Scan for the cell matching the given text and deliver its [X, Y] coordinate at center. 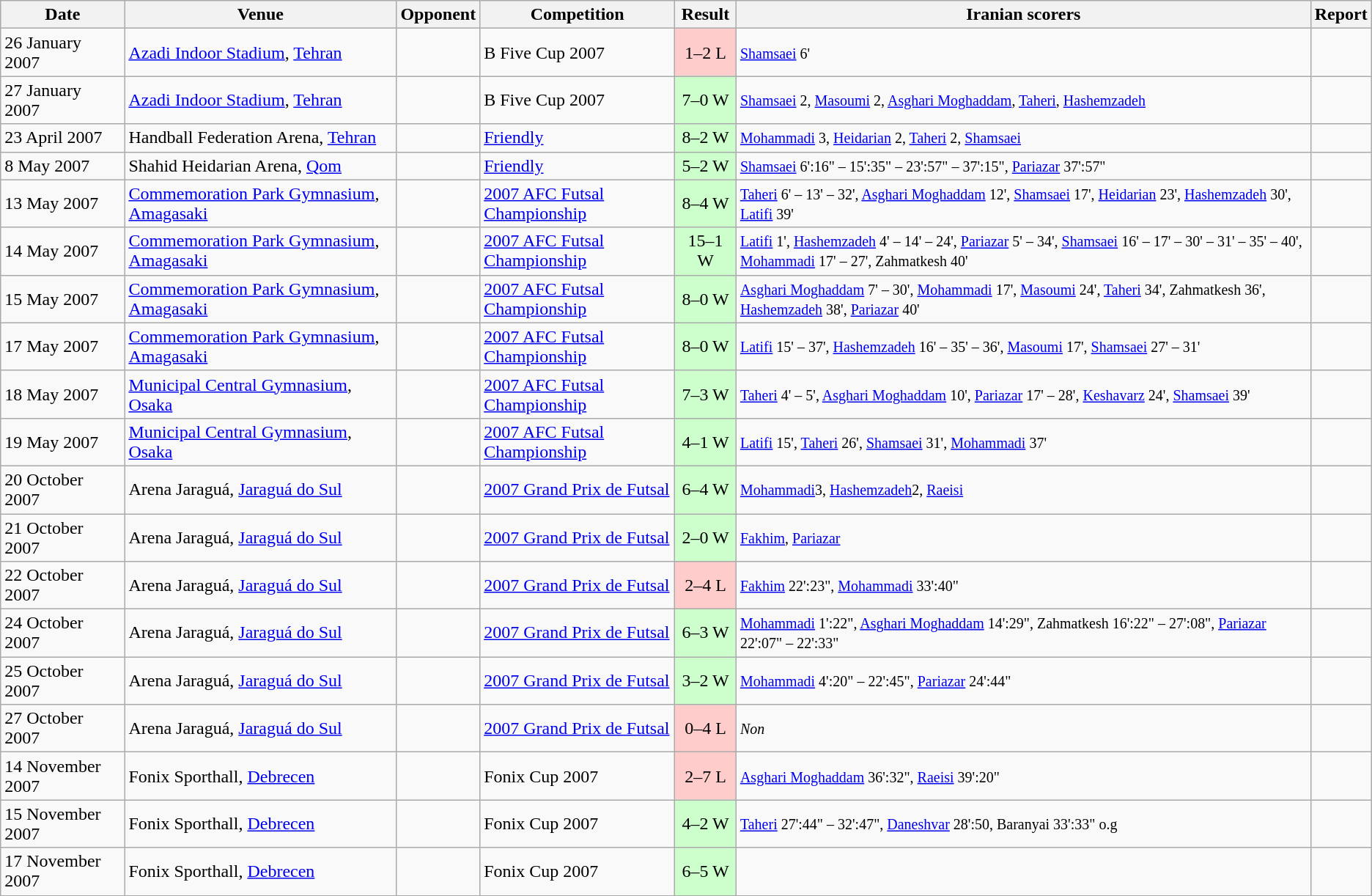
Taheri 6' – 13' – 32', Asghari Moghaddam 12', Shamsaei 17', Heidarian 23', Hashemzadeh 30', Latifi 39' [1023, 204]
Mohammadi 4':20" – 22':45", Pariazar 24':44" [1023, 680]
Shamsaei 2, Masoumi 2, Asghari Moghaddam, Taheri, Hashemzadeh [1023, 100]
15 November 2007 [63, 824]
3–2 W [706, 680]
2–7 L [706, 776]
27 January 2007 [63, 100]
Venue [261, 15]
1–2 L [706, 53]
4–2 W [706, 824]
6–4 W [706, 490]
8 May 2007 [63, 166]
0–4 L [706, 729]
20 October 2007 [63, 490]
Shamsaei 6':16" – 15':35" – 23':57" – 37':15", Pariazar 37':57" [1023, 166]
17 May 2007 [63, 346]
Fakhim, Pariazar [1023, 537]
Opponent [438, 15]
26 January 2007 [63, 53]
Latifi 1', Hashemzadeh 4' – 14' – 24', Pariazar 5' – 34', Shamsaei 16' – 17' – 30' – 31' – 35' – 40', Mohammadi 17' – 27', Zahmatkesh 40' [1023, 251]
15 May 2007 [63, 299]
Result [706, 15]
27 October 2007 [63, 729]
Mohammadi 1':22", Asghari Moghaddam 14':29", Zahmatkesh 16':22" – 27':08", Pariazar 22':07" – 22':33" [1023, 634]
23 April 2007 [63, 138]
Shahid Heidarian Arena, Qom [261, 166]
22 October 2007 [63, 585]
25 October 2007 [63, 680]
Asghari Moghaddam 7' – 30', Mohammadi 17', Masoumi 24', Taheri 34', Zahmatkesh 36', Hashemzadeh 38', Pariazar 40' [1023, 299]
Iranian scorers [1023, 15]
Mohammadi3, Hashemzadeh2, Raeisi [1023, 490]
Taheri 27':44" – 32':47", Daneshvar 28':50, Baranyai 33':33" o.g [1023, 824]
Taheri 4' – 5', Asghari Moghaddam 10', Pariazar 17' – 28', Keshavarz 24', Shamsaei 39' [1023, 394]
14 November 2007 [63, 776]
6–5 W [706, 871]
21 October 2007 [63, 537]
17 November 2007 [63, 871]
14 May 2007 [63, 251]
Fakhim 22':23", Mohammadi 33':40" [1023, 585]
Latifi 15' – 37', Hashemzadeh 16' – 35' – 36', Masoumi 17', Shamsaei 27' – 31' [1023, 346]
Mohammadi 3, Heidarian 2, Taheri 2, Shamsaei [1023, 138]
Handball Federation Arena, Tehran [261, 138]
Non [1023, 729]
4–1 W [706, 441]
8–4 W [706, 204]
Competition [578, 15]
13 May 2007 [63, 204]
18 May 2007 [63, 394]
6–3 W [706, 634]
15–1 W [706, 251]
Report [1341, 15]
7–0 W [706, 100]
2–4 L [706, 585]
19 May 2007 [63, 441]
2–0 W [706, 537]
24 October 2007 [63, 634]
Latifi 15', Taheri 26', Shamsaei 31', Mohammadi 37' [1023, 441]
8–2 W [706, 138]
5–2 W [706, 166]
7–3 W [706, 394]
Date [63, 15]
Asghari Moghaddam 36':32", Raeisi 39':20" [1023, 776]
Shamsaei 6' [1023, 53]
